Output the (x, y) coordinate of the center of the cell containing the given text.  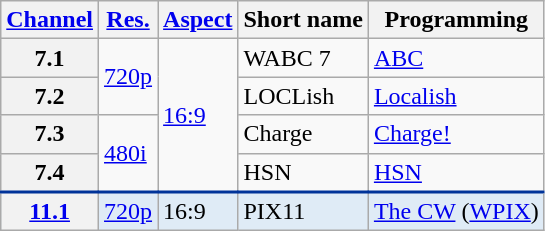
7.4 (50, 172)
Channel (50, 20)
11.1 (50, 212)
Localish (456, 96)
ABC (456, 58)
The CW (WPIX) (456, 212)
LOCLish (303, 96)
Aspect (198, 20)
WABC 7 (303, 58)
Charge (303, 134)
7.2 (50, 96)
7.1 (50, 58)
Res. (128, 20)
Programming (456, 20)
7.3 (50, 134)
Charge! (456, 134)
Short name (303, 20)
PIX11 (303, 212)
480i (128, 154)
